Return [x, y] of the center of cell containing provided text 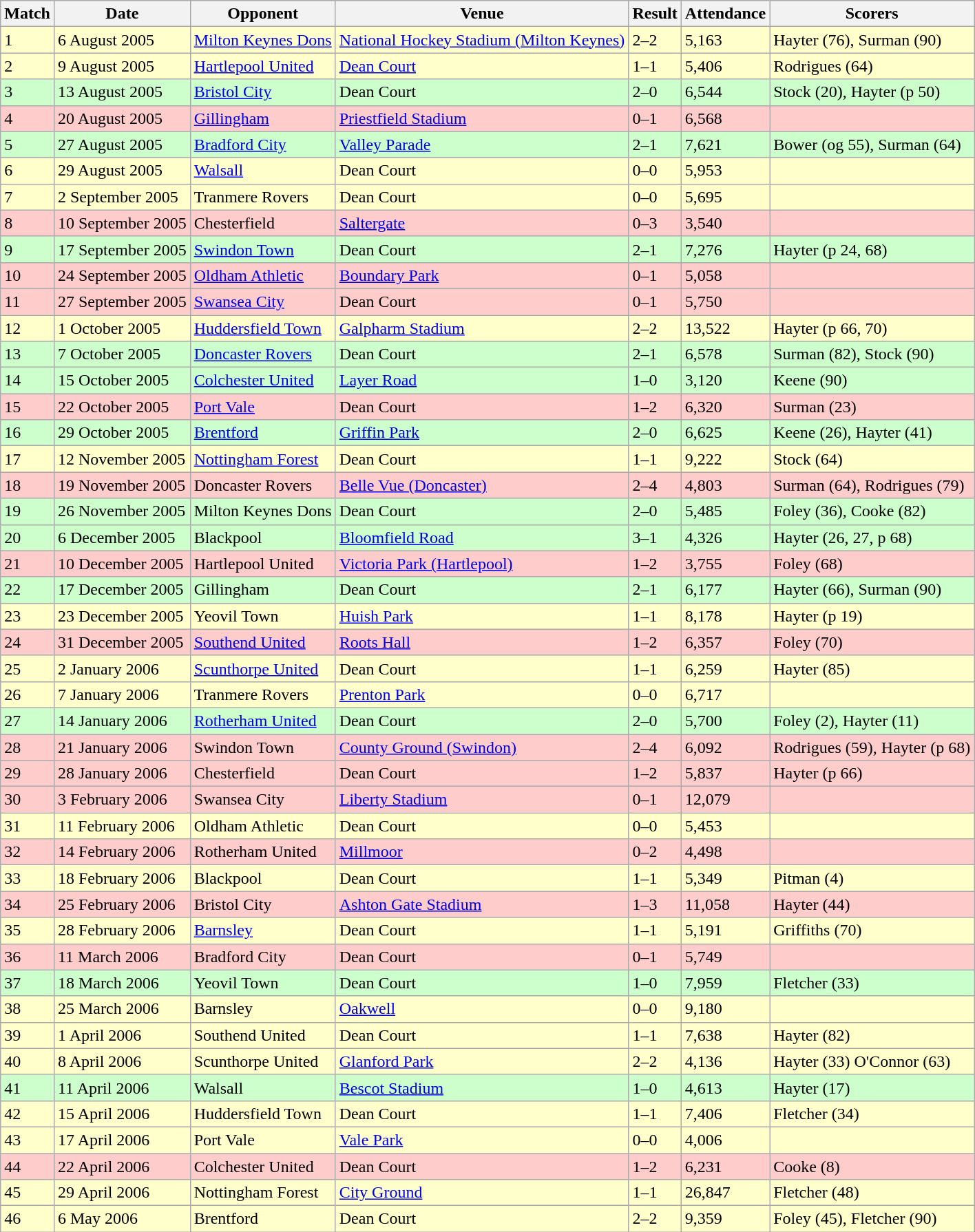
6,625 [725, 433]
36 [28, 957]
Hayter (33) O'Connor (63) [872, 1061]
5,749 [725, 957]
Victoria Park (Hartlepool) [482, 564]
Stock (20), Hayter (p 50) [872, 92]
Surman (23) [872, 407]
10 [28, 275]
27 September 2005 [122, 301]
15 October 2005 [122, 381]
27 August 2005 [122, 145]
6,231 [725, 1167]
6,259 [725, 668]
9 [28, 249]
11,058 [725, 904]
5,953 [725, 171]
32 [28, 852]
44 [28, 1167]
13 August 2005 [122, 92]
Keene (90) [872, 381]
21 January 2006 [122, 747]
6,544 [725, 92]
7,638 [725, 1035]
17 [28, 459]
Hayter (76), Surman (90) [872, 40]
County Ground (Swindon) [482, 747]
28 February 2006 [122, 931]
21 [28, 564]
4,498 [725, 852]
13,522 [725, 328]
23 December 2005 [122, 616]
Griffiths (70) [872, 931]
7 January 2006 [122, 694]
5 [28, 145]
23 [28, 616]
Vale Park [482, 1140]
4,613 [725, 1087]
1 April 2006 [122, 1035]
Prenton Park [482, 694]
Bower (og 55), Surman (64) [872, 145]
6,568 [725, 118]
Cooke (8) [872, 1167]
3,755 [725, 564]
9,222 [725, 459]
Foley (36), Cooke (82) [872, 511]
28 January 2006 [122, 774]
6,177 [725, 590]
31 December 2005 [122, 642]
43 [28, 1140]
29 [28, 774]
5,406 [725, 66]
26,847 [725, 1193]
6 May 2006 [122, 1219]
29 October 2005 [122, 433]
Hayter (17) [872, 1087]
7,276 [725, 249]
20 August 2005 [122, 118]
31 [28, 826]
Date [122, 14]
17 April 2006 [122, 1140]
41 [28, 1087]
14 February 2006 [122, 852]
Match [28, 14]
Rodrigues (59), Hayter (p 68) [872, 747]
3,120 [725, 381]
6,578 [725, 354]
National Hockey Stadium (Milton Keynes) [482, 40]
11 February 2006 [122, 826]
40 [28, 1061]
22 October 2005 [122, 407]
Fletcher (33) [872, 983]
27 [28, 721]
7 October 2005 [122, 354]
Huish Park [482, 616]
3–1 [655, 538]
0–3 [655, 223]
Surman (82), Stock (90) [872, 354]
Fletcher (34) [872, 1114]
Hayter (44) [872, 904]
37 [28, 983]
5,700 [725, 721]
22 [28, 590]
7,621 [725, 145]
Result [655, 14]
18 March 2006 [122, 983]
Roots Hall [482, 642]
5,695 [725, 197]
9 August 2005 [122, 66]
3,540 [725, 223]
5,453 [725, 826]
8 [28, 223]
Hayter (66), Surman (90) [872, 590]
Hayter (85) [872, 668]
Keene (26), Hayter (41) [872, 433]
Foley (45), Fletcher (90) [872, 1219]
6,357 [725, 642]
11 April 2006 [122, 1087]
6 August 2005 [122, 40]
4,803 [725, 485]
2 [28, 66]
15 [28, 407]
19 November 2005 [122, 485]
8,178 [725, 616]
Ashton Gate Stadium [482, 904]
2 September 2005 [122, 197]
12 November 2005 [122, 459]
Griffin Park [482, 433]
9,180 [725, 1009]
45 [28, 1193]
14 [28, 381]
Hayter (p 24, 68) [872, 249]
Saltergate [482, 223]
29 August 2005 [122, 171]
Belle Vue (Doncaster) [482, 485]
26 [28, 694]
15 April 2006 [122, 1114]
Venue [482, 14]
30 [28, 800]
Foley (70) [872, 642]
5,191 [725, 931]
Boundary Park [482, 275]
Pitman (4) [872, 878]
6 [28, 171]
39 [28, 1035]
11 March 2006 [122, 957]
22 April 2006 [122, 1167]
Foley (68) [872, 564]
Hayter (26, 27, p 68) [872, 538]
3 [28, 92]
Valley Parade [482, 145]
Hayter (p 66, 70) [872, 328]
19 [28, 511]
17 September 2005 [122, 249]
Hayter (p 19) [872, 616]
4,006 [725, 1140]
City Ground [482, 1193]
42 [28, 1114]
4,136 [725, 1061]
Bloomfield Road [482, 538]
5,837 [725, 774]
6,717 [725, 694]
Oakwell [482, 1009]
34 [28, 904]
Attendance [725, 14]
5,349 [725, 878]
11 [28, 301]
Millmoor [482, 852]
Scorers [872, 14]
12 [28, 328]
24 [28, 642]
38 [28, 1009]
8 April 2006 [122, 1061]
7,959 [725, 983]
1–3 [655, 904]
4,326 [725, 538]
3 February 2006 [122, 800]
10 December 2005 [122, 564]
Bescot Stadium [482, 1087]
5,485 [725, 511]
Hayter (p 66) [872, 774]
6,092 [725, 747]
Hayter (82) [872, 1035]
2 January 2006 [122, 668]
Foley (2), Hayter (11) [872, 721]
Glanford Park [482, 1061]
1 October 2005 [122, 328]
5,750 [725, 301]
25 February 2006 [122, 904]
17 December 2005 [122, 590]
Priestfield Stadium [482, 118]
5,163 [725, 40]
28 [28, 747]
12,079 [725, 800]
0–2 [655, 852]
9,359 [725, 1219]
4 [28, 118]
Rodrigues (64) [872, 66]
46 [28, 1219]
5,058 [725, 275]
7 [28, 197]
Layer Road [482, 381]
Opponent [263, 14]
25 [28, 668]
35 [28, 931]
20 [28, 538]
7,406 [725, 1114]
10 September 2005 [122, 223]
6,320 [725, 407]
25 March 2006 [122, 1009]
14 January 2006 [122, 721]
24 September 2005 [122, 275]
18 February 2006 [122, 878]
29 April 2006 [122, 1193]
18 [28, 485]
6 December 2005 [122, 538]
Surman (64), Rodrigues (79) [872, 485]
Stock (64) [872, 459]
1 [28, 40]
Liberty Stadium [482, 800]
16 [28, 433]
33 [28, 878]
26 November 2005 [122, 511]
Galpharm Stadium [482, 328]
13 [28, 354]
Fletcher (48) [872, 1193]
